Scan for the cell matching the given text and deliver its (X, Y) coordinate at center. 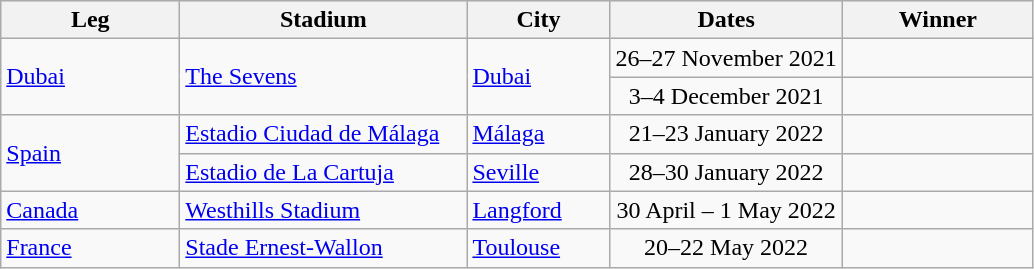
Estadio de La Cartuja (324, 172)
Winner (938, 20)
30 April – 1 May 2022 (726, 210)
Estadio Ciudad de Málaga (324, 134)
Málaga (538, 134)
Stade Ernest-Wallon (324, 248)
Langford (538, 210)
The Sevens (324, 77)
Dates (726, 20)
Leg (90, 20)
3–4 December 2021 (726, 96)
Stadium (324, 20)
26–27 November 2021 (726, 58)
City (538, 20)
28–30 January 2022 (726, 172)
Westhills Stadium (324, 210)
France (90, 248)
21–23 January 2022 (726, 134)
20–22 May 2022 (726, 248)
Seville (538, 172)
Spain (90, 153)
Canada (90, 210)
Toulouse (538, 248)
